Scan for the cell matching the given text and deliver its (X, Y) coordinate at center. 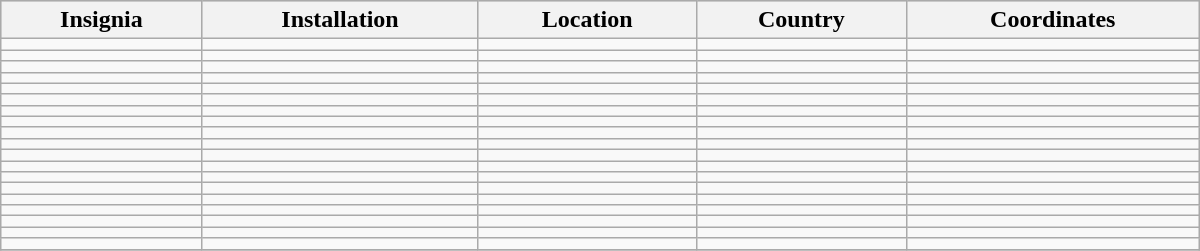
Insignia (102, 20)
Coordinates (1052, 20)
Location (587, 20)
Country (801, 20)
Installation (340, 20)
